Determine the [x, y] coordinate at the center of the cell enclosing the given text.  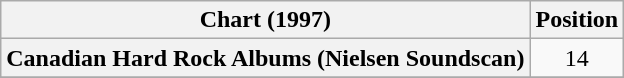
Chart (1997) [266, 20]
Canadian Hard Rock Albums (Nielsen Soundscan) [266, 58]
Position [577, 20]
14 [577, 58]
